Capture the cell that displays the provided text and extract its [x, y] central coordinate. 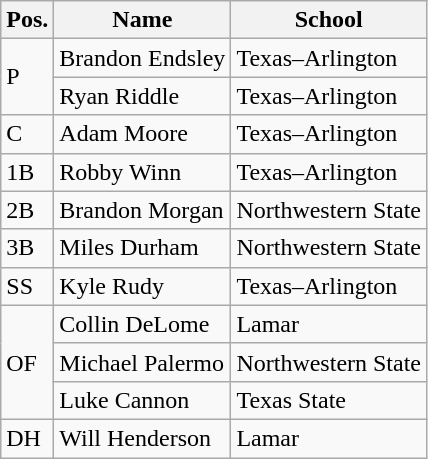
Ryan Riddle [142, 96]
Brandon Endsley [142, 58]
C [28, 134]
School [329, 20]
Michael Palermo [142, 362]
Collin DeLome [142, 324]
2B [28, 210]
3B [28, 248]
DH [28, 438]
Adam Moore [142, 134]
P [28, 77]
Brandon Morgan [142, 210]
OF [28, 362]
Luke Cannon [142, 400]
Pos. [28, 20]
Miles Durham [142, 248]
Robby Winn [142, 172]
SS [28, 286]
Kyle Rudy [142, 286]
1B [28, 172]
Will Henderson [142, 438]
Name [142, 20]
Texas State [329, 400]
